Return the [x, y] coordinate for the center point of the cell that contains the specified text.  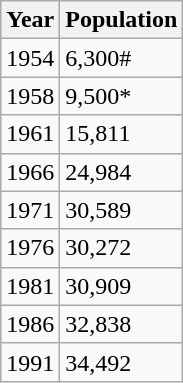
6,300# [122, 58]
34,492 [122, 362]
Population [122, 20]
1958 [30, 96]
1981 [30, 286]
30,589 [122, 210]
1971 [30, 210]
1966 [30, 172]
30,272 [122, 248]
1961 [30, 134]
15,811 [122, 134]
1954 [30, 58]
Year [30, 20]
1976 [30, 248]
24,984 [122, 172]
1991 [30, 362]
32,838 [122, 324]
9,500* [122, 96]
30,909 [122, 286]
1986 [30, 324]
